Determine the [X, Y] coordinate at the center of the cell enclosing the given text.  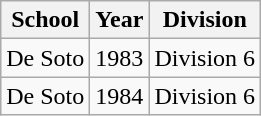
Year [120, 20]
1984 [120, 96]
Division [205, 20]
1983 [120, 58]
School [46, 20]
